Pinpoint the cell where the given text exists, returning its (x, y) midpoint coordinate. 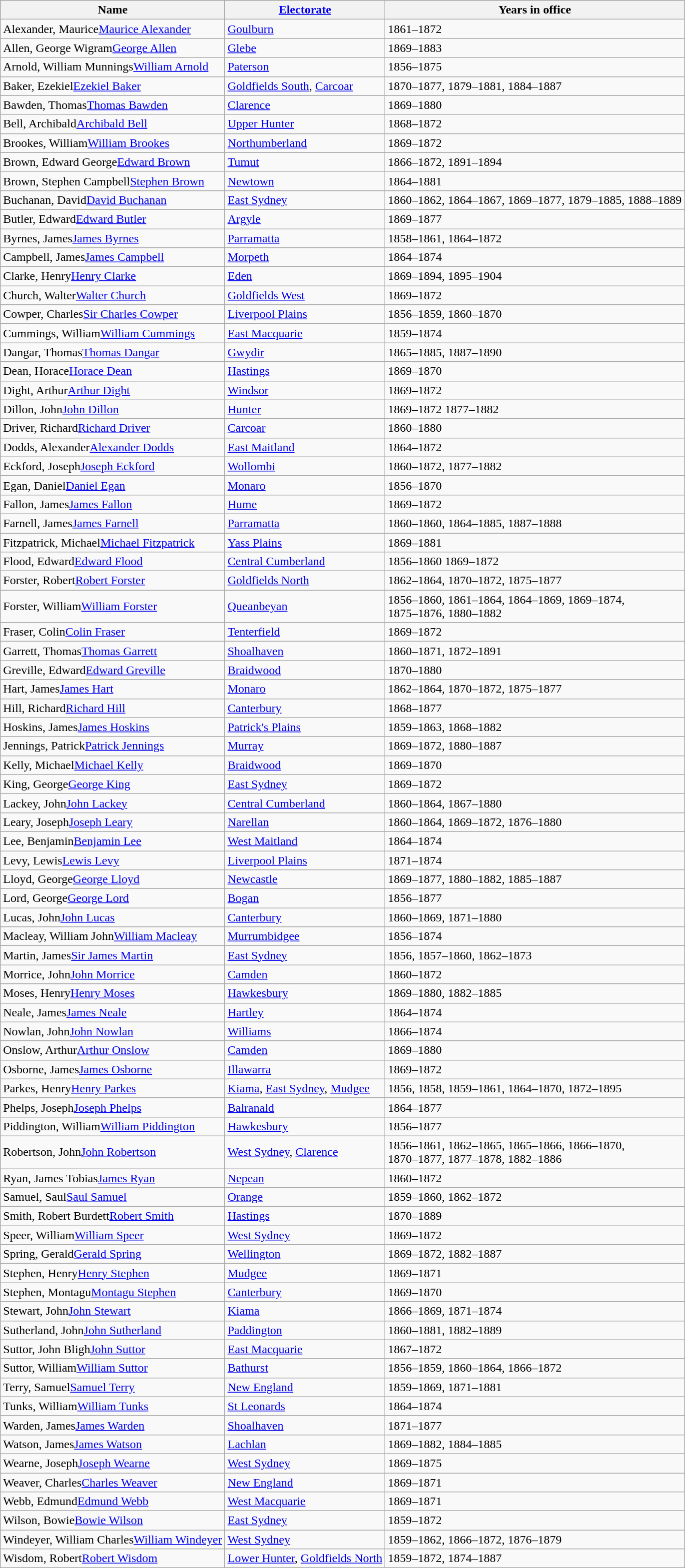
1867–1872 (535, 1349)
Narellan (305, 822)
Name (113, 10)
Osborne, JamesJames Osborne (113, 1069)
Flood, EdwardEdward Flood (113, 562)
Arnold, William MunningsWilliam Arnold (113, 67)
Baker, EzekielEzekiel Baker (113, 86)
1860–1864, 1867–1880 (535, 803)
1869–1880, 1882–1885 (535, 993)
Suttor, WilliamWilliam Suttor (113, 1368)
1856–1874 (535, 936)
1859–1874 (535, 333)
Goulburn (305, 29)
Electorate (305, 10)
Goldfields North (305, 581)
West Macquarie (305, 1502)
Neale, JamesJames Neale (113, 1012)
Alexander, MauriceMaurice Alexander (113, 29)
1866–1869, 1871–1874 (535, 1311)
1869–1881 (535, 542)
Byrnes, JamesJames Byrnes (113, 238)
Samuel, SaulSaul Samuel (113, 1197)
Terry, SamuelSamuel Terry (113, 1387)
Upper Hunter (305, 124)
1856–1860, 1861–1864, 1864–1869, 1869–1874,1875–1876, 1880–1882 (535, 607)
1870–1877, 1879–1881, 1884–1887 (535, 86)
Fitzpatrick, MichaelMichael Fitzpatrick (113, 542)
Nepean (305, 1178)
West Maitland (305, 841)
Fraser, ColinColin Fraser (113, 632)
Levy, LewisLewis Levy (113, 860)
King, GeorgeGeorge King (113, 784)
1856, 1858, 1859–1861, 1864–1870, 1872–1895 (535, 1088)
1869–1883 (535, 48)
Bathurst (305, 1368)
Weaver, CharlesCharles Weaver (113, 1483)
Wearne, JosephJoseph Wearne (113, 1463)
Mudgee (305, 1273)
1868–1872 (535, 124)
1864–1872 (535, 447)
Robertson, JohnJohn Robertson (113, 1152)
Brookes, WilliamWilliam Brookes (113, 143)
Clarence (305, 105)
Cummings, WilliamWilliam Cummings (113, 333)
Lackey, JohnJohn Lackey (113, 803)
1860–1881, 1882–1889 (535, 1330)
Bawden, ThomasThomas Bawden (113, 105)
Hart, JamesJames Hart (113, 689)
1869–1872 1877–1882 (535, 409)
Eckford, JosephJoseph Eckford (113, 466)
1859–1860, 1862–1872 (535, 1197)
Murrumbidgee (305, 936)
Speer, WilliamWilliam Speer (113, 1235)
Windsor (305, 390)
Lloyd, GeorgeGeorge Lloyd (113, 879)
Clarke, HenryHenry Clarke (113, 276)
Gwydir (305, 352)
Bell, ArchibaldArchibald Bell (113, 124)
Brown, Edward GeorgeEdward Brown (113, 162)
Hartley (305, 1012)
Lee, BenjaminBenjamin Lee (113, 841)
Phelps, JosephJoseph Phelps (113, 1107)
Warden, JamesJames Warden (113, 1425)
Greville, EdwardEdward Greville (113, 670)
Campbell, JamesJames Campbell (113, 257)
Hill, RichardRichard Hill (113, 708)
Cowper, CharlesSir Charles Cowper (113, 314)
1859–1863, 1868–1882 (535, 727)
Onslow, ArthurArthur Onslow (113, 1050)
Tumut (305, 162)
Egan, DanielDaniel Egan (113, 485)
1860–1869, 1871–1880 (535, 917)
Tunks, WilliamWilliam Tunks (113, 1406)
Stephen, HenryHenry Stephen (113, 1273)
Illawarra (305, 1069)
Glebe (305, 48)
Lachlan (305, 1444)
Dight, ArthurArthur Dight (113, 390)
Butler, EdwardEdward Butler (113, 219)
1864–1881 (535, 181)
Carcoar (305, 428)
Kiama (305, 1311)
Williams (305, 1031)
1856–1870 (535, 485)
1871–1874 (535, 860)
1856–1859, 1860–1864, 1866–1872 (535, 1368)
Goldfields West (305, 295)
Spring, GeraldGerald Spring (113, 1254)
Dangar, ThomasThomas Dangar (113, 352)
Kelly, MichaelMichael Kelly (113, 765)
1856–1875 (535, 67)
St Leonards (305, 1406)
1869–1894, 1895–1904 (535, 276)
Suttor, John BlighJohn Suttor (113, 1349)
1869–1872, 1880–1887 (535, 746)
Lord, GeorgeGeorge Lord (113, 898)
Allen, George WigramGeorge Allen (113, 48)
Orange (305, 1197)
1860–1872, 1877–1882 (535, 466)
Leary, JosephJoseph Leary (113, 822)
1860–1864, 1869–1872, 1876–1880 (535, 822)
Webb, EdmundEdmund Webb (113, 1502)
Balranald (305, 1107)
Wellington (305, 1254)
1859–1872, 1874–1887 (535, 1559)
1869–1875 (535, 1463)
West Sydney, Clarence (305, 1152)
1870–1889 (535, 1216)
1858–1861, 1864–1872 (535, 238)
1860–1860, 1864–1885, 1887–1888 (535, 523)
Eden (305, 276)
1866–1872, 1891–1894 (535, 162)
1856–1859, 1860–1870 (535, 314)
1860–1862, 1864–1867, 1869–1877, 1879–1885, 1888–1889 (535, 200)
Hoskins, JamesJames Hoskins (113, 727)
Years in office (535, 10)
Yass Plains (305, 542)
1869–1877 (535, 219)
Nowlan, JohnJohn Nowlan (113, 1031)
Kiama, East Sydney, Mudgee (305, 1088)
Wilson, BowieBowie Wilson (113, 1521)
1856, 1857–1860, 1862–1873 (535, 955)
1860–1880 (535, 428)
Lower Hunter, Goldfields North (305, 1559)
Stephen, MontaguMontagu Stephen (113, 1292)
1861–1872 (535, 29)
Queanbeyan (305, 607)
1870–1880 (535, 670)
Moses, HenryHenry Moses (113, 993)
Stewart, JohnJohn Stewart (113, 1311)
Macleay, William JohnWilliam Macleay (113, 936)
Piddington, WilliamWilliam Piddington (113, 1126)
1856–1861, 1862–1865, 1865–1866, 1866–1870,1870–1877, 1877–1878, 1882–1886 (535, 1152)
Lucas, JohnJohn Lucas (113, 917)
1869–1877, 1880–1882, 1885–1887 (535, 879)
Dean, HoraceHorace Dean (113, 371)
Driver, RichardRichard Driver (113, 428)
1866–1874 (535, 1031)
Dillon, JohnJohn Dillon (113, 409)
Forster, WilliamWilliam Forster (113, 607)
1869–1882, 1884–1885 (535, 1444)
Fallon, JamesJames Fallon (113, 504)
Dodds, AlexanderAlexander Dodds (113, 447)
1871–1877 (535, 1425)
1860–1871, 1872–1891 (535, 651)
Martin, JamesSir James Martin (113, 955)
Smith, Robert BurdettRobert Smith (113, 1216)
Ryan, James TobiasJames Ryan (113, 1178)
Brown, Stephen CampbellStephen Brown (113, 181)
Paterson (305, 67)
1864–1877 (535, 1107)
Buchanan, DavidDavid Buchanan (113, 200)
Newcastle (305, 879)
Northumberland (305, 143)
Parkes, HenryHenry Parkes (113, 1088)
Church, WalterWalter Church (113, 295)
Goldfields South, Carcoar (305, 86)
Farnell, JamesJames Farnell (113, 523)
Newtown (305, 181)
Hume (305, 504)
Forster, RobertRobert Forster (113, 581)
Murray (305, 746)
Hunter (305, 409)
1859–1869, 1871–1881 (535, 1387)
Garrett, ThomasThomas Garrett (113, 651)
1856–1860 1869–1872 (535, 562)
Morrice, JohnJohn Morrice (113, 974)
Morpeth (305, 257)
Tenterfield (305, 632)
1859–1862, 1866–1872, 1876–1879 (535, 1540)
1869–1872, 1882–1887 (535, 1254)
East Maitland (305, 447)
Wisdom, RobertRobert Wisdom (113, 1559)
1859–1872 (535, 1521)
1868–1877 (535, 708)
Bogan (305, 898)
Wollombi (305, 466)
Paddington (305, 1330)
Argyle (305, 219)
Sutherland, JohnJohn Sutherland (113, 1330)
Watson, JamesJames Watson (113, 1444)
Windeyer, William CharlesWilliam Windeyer (113, 1540)
Patrick's Plains (305, 727)
1865–1885, 1887–1890 (535, 352)
Jennings, PatrickPatrick Jennings (113, 746)
